Find where the given text appears and provide that cell's center as [X, Y] coordinate. 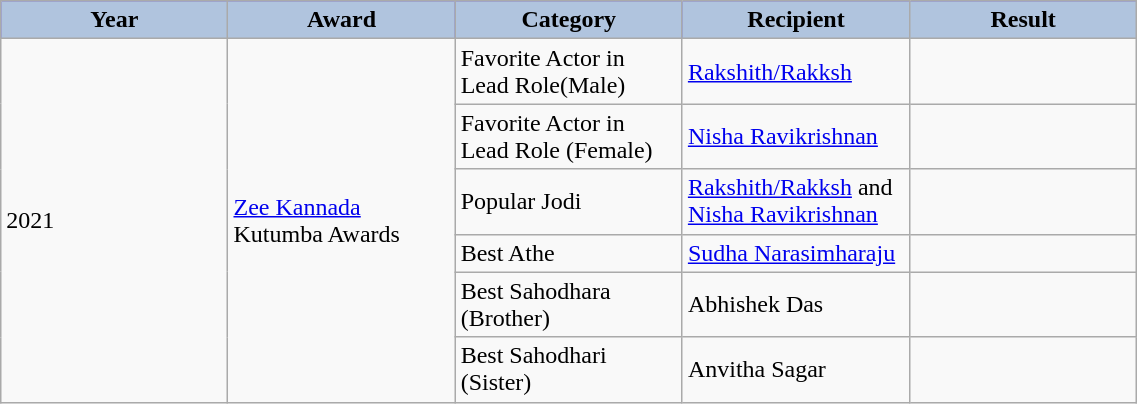
Favorite Actor in Lead Role(Male) [568, 72]
Popular Jodi [568, 202]
Abhishek Das [796, 304]
Best Sahodhara (Brother) [568, 304]
Result [1024, 20]
Sudha Narasimharaju [796, 253]
Category [568, 20]
Favorite Actor in Lead Role (Female) [568, 136]
Rakshith/Rakksh and Nisha Ravikrishnan [796, 202]
Recipient [796, 20]
Best Sahodhari (Sister) [568, 370]
Anvitha Sagar [796, 370]
Year [114, 20]
Best Athe [568, 253]
2021 [114, 220]
Award [342, 20]
Rakshith/Rakksh [796, 72]
Zee Kannada Kutumba Awards [342, 220]
Nisha Ravikrishnan [796, 136]
